Extract the (x, y) coordinate from the center of the cell holding the provided text.  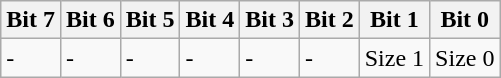
Bit 6 (90, 20)
Bit 5 (150, 20)
Bit 7 (31, 20)
Size 0 (465, 58)
Bit 2 (329, 20)
Bit 3 (270, 20)
Size 1 (394, 58)
Bit 4 (210, 20)
Bit 0 (465, 20)
Bit 1 (394, 20)
